Return [X, Y] of the center of cell containing provided text 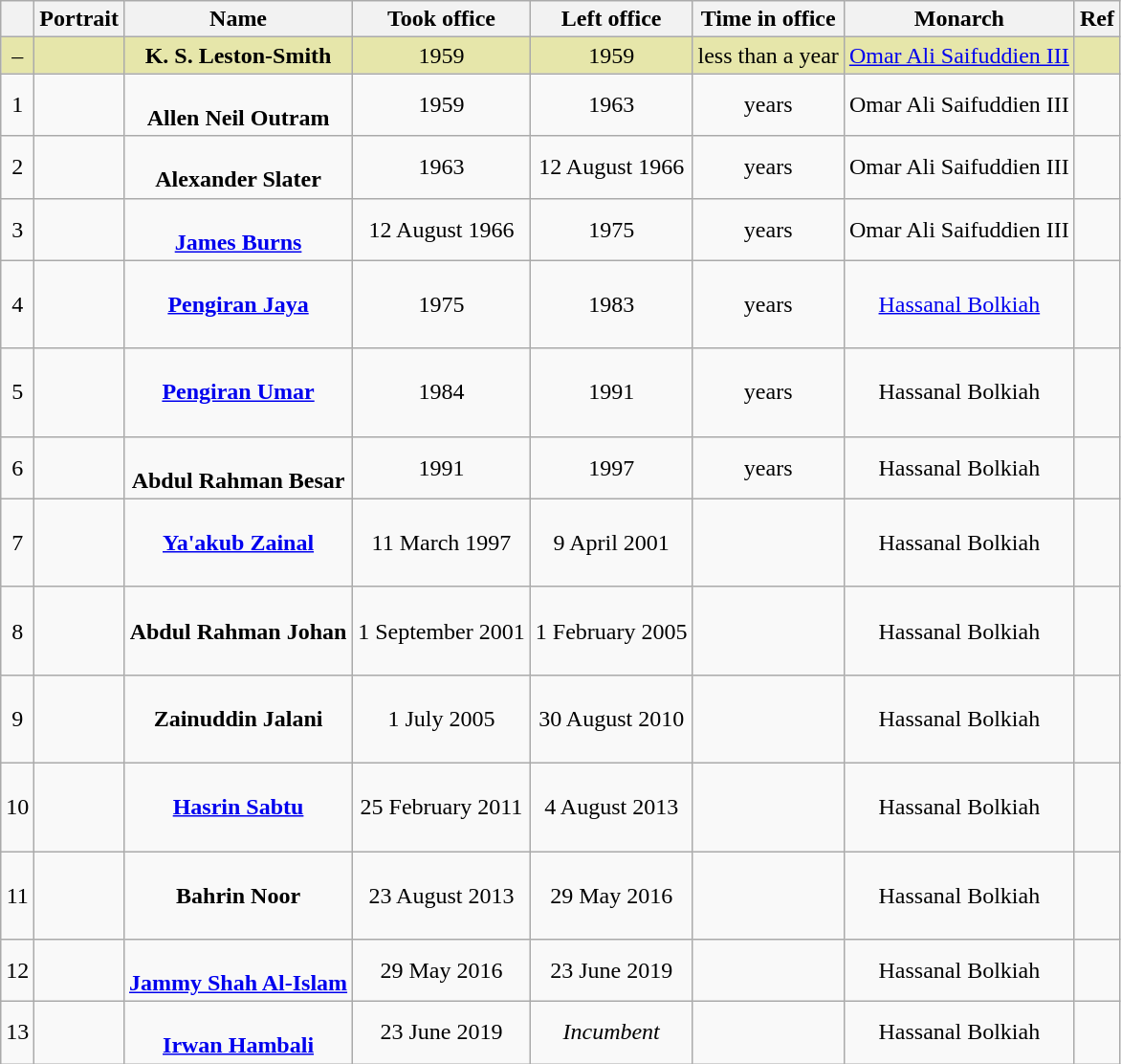
Abdul Rahman Johan [237, 631]
1983 [611, 304]
7 [17, 543]
Left office [611, 19]
Allen Neil Outram [237, 105]
K. S. Leston-Smith [237, 55]
– [17, 55]
Name [237, 19]
9 [17, 719]
5 [17, 392]
4 August 2013 [611, 807]
Irwan Hambali [237, 1033]
Incumbent [611, 1033]
8 [17, 631]
1997 [611, 467]
Time in office [768, 19]
30 August 2010 [611, 719]
Pengiran Jaya [237, 304]
Alexander Slater [237, 166]
1984 [442, 392]
Ya'akub Zainal [237, 543]
3 [17, 230]
1 July 2005 [442, 719]
Bahrin Noor [237, 896]
13 [17, 1033]
23 August 2013 [442, 896]
9 April 2001 [611, 543]
25 February 2011 [442, 807]
Abdul Rahman Besar [237, 467]
Jammy Shah Al-Islam [237, 970]
Took office [442, 19]
1 [17, 105]
6 [17, 467]
Pengiran Umar [237, 392]
Zainuddin Jalani [237, 719]
11 March 1997 [442, 543]
1 September 2001 [442, 631]
11 [17, 896]
12 [17, 970]
Monarch [958, 19]
10 [17, 807]
1 February 2005 [611, 631]
Portrait [79, 19]
Hasrin Sabtu [237, 807]
James Burns [237, 230]
2 [17, 166]
Ref [1096, 19]
4 [17, 304]
less than a year [768, 55]
